Find where the given text appears and provide that cell's center as (X, Y) coordinate. 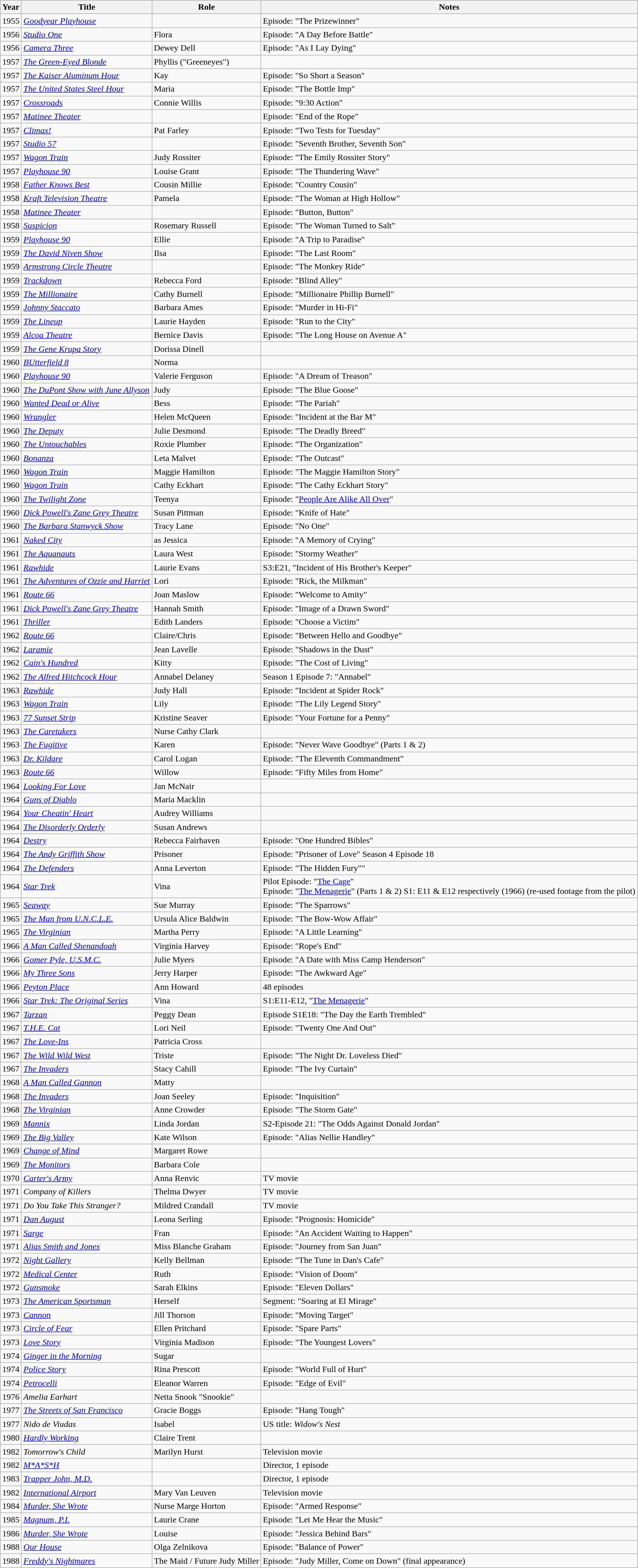
Episode: "The Hidden Fury"" (449, 868)
Mildred Crandall (207, 1205)
Love Story (87, 1342)
Ursula Alice Baldwin (207, 919)
Looking For Love (87, 786)
The Streets of San Francisco (87, 1410)
Maria (207, 89)
Leona Serling (207, 1219)
Episode: "Fifty Miles from Home" (449, 772)
1970 (11, 1178)
Laramie (87, 649)
Police Story (87, 1369)
Episode: "The Last Room" (449, 253)
Marilyn Hurst (207, 1451)
Episode: "The Cost of Living" (449, 663)
Lily (207, 704)
Alias Smith and Jones (87, 1246)
Do You Take This Stranger? (87, 1205)
Nido de Viudas (87, 1424)
Sarge (87, 1233)
Episode: "Knife of Hate" (449, 513)
1984 (11, 1506)
Nurse Marge Horton (207, 1506)
Dewey Dell (207, 48)
Episode: "The Night Dr. Loveless Died" (449, 1055)
Louise (207, 1534)
Anne Crowder (207, 1110)
1986 (11, 1534)
Seaway (87, 905)
as Jessica (207, 540)
The American Sportsman (87, 1301)
The Andy Griffith Show (87, 854)
Episode: "A Dream of Treason" (449, 376)
Pilot Episode: "The Cage"Episode: "The Menagerie" (Parts 1 & 2) S1: E11 & E12 respectively (1966) (re-used footage from the pilot) (449, 887)
77 Sunset Strip (87, 718)
Valerie Ferguson (207, 376)
Episode: "Moving Target" (449, 1315)
Bernice Davis (207, 335)
Episode: "Country Cousin" (449, 185)
Virginia Madison (207, 1342)
The Twilight Zone (87, 499)
Kelly Bellman (207, 1260)
Bess (207, 403)
Cousin Millie (207, 185)
Phyllis ("Greeneyes") (207, 62)
The Caretakers (87, 731)
The Kaiser Aluminum Hour (87, 75)
Ginger in the Morning (87, 1356)
Louise Grant (207, 171)
Laura West (207, 554)
Episode: "Vision of Doom" (449, 1274)
Episode: "The Maggie Hamilton Story" (449, 472)
Episode: "A Trip to Paradise" (449, 239)
Crossroads (87, 103)
Episode: "Incident at Spider Rock" (449, 690)
The Adventures of Ozzie and Harriet (87, 581)
The Wild Wild West (87, 1055)
Episode: "Incident at the Bar M" (449, 417)
Notes (449, 7)
Kate Wilson (207, 1137)
Episode: "The Thundering Wave" (449, 171)
Father Knows Best (87, 185)
Episode: "The Cathy Eckhart Story" (449, 485)
Episode: "The Monkey Ride" (449, 267)
Karen (207, 745)
The Man from U.N.C.L.E. (87, 919)
Episode: "Hang Tough" (449, 1410)
Matty (207, 1083)
Episode: "Twenty One And Out" (449, 1028)
Pamela (207, 199)
The Fugitive (87, 745)
Naked City (87, 540)
48 episodes (449, 987)
Nurse Cathy Clark (207, 731)
Peggy Dean (207, 1014)
Sarah Elkins (207, 1288)
Cathy Eckhart (207, 485)
Episode: "Image of a Drawn Sword" (449, 608)
Eleanor Warren (207, 1383)
Episode: "Rope's End" (449, 946)
Laurie Crane (207, 1520)
Episode: "Between Hello and Goodbye" (449, 636)
Episode: "The Eleventh Commandment" (449, 759)
Olga Zelnikova (207, 1547)
T.H.E. Cat (87, 1028)
Episode: "The Woman Turned to Salt" (449, 226)
Judy Hall (207, 690)
Jill Thorson (207, 1315)
Episode: "Prognosis: Homicide" (449, 1219)
Cain's Hundred (87, 663)
The Disorderly Orderly (87, 827)
S1:E11-E12, "The Menagerie" (449, 1000)
Dorissa Dinell (207, 349)
Isabel (207, 1424)
Episode: "A Little Learning" (449, 932)
Camera Three (87, 48)
Netta Snook "Snookie" (207, 1397)
Cannon (87, 1315)
Episode: "Prisoner of Love" Season 4 Episode 18 (449, 854)
My Three Sons (87, 973)
Episode: "No One" (449, 526)
Triste (207, 1055)
Rina Prescott (207, 1369)
S2-Episode 21: "The Odds Against Donald Jordan" (449, 1124)
Episode: "Choose a Victim" (449, 622)
M*A*S*H (87, 1465)
Episode: "People Are Alike All Over" (449, 499)
Wanted Dead or Alive (87, 403)
Maggie Hamilton (207, 472)
Miss Blanche Graham (207, 1246)
The United States Steel Hour (87, 89)
Barbara Cole (207, 1165)
Sue Murray (207, 905)
Episode: "Eleven Dollars" (449, 1288)
Guns of Diablo (87, 799)
Episode: "An Accident Waiting to Happen" (449, 1233)
Patricia Cross (207, 1041)
Ellen Pritchard (207, 1329)
Alcoa Theatre (87, 335)
Audrey Williams (207, 813)
Episode: "A Memory of Crying" (449, 540)
Helen McQueen (207, 417)
Episode: "Judy Miller, Come on Down" (final appearance) (449, 1561)
Night Gallery (87, 1260)
The Millionaire (87, 294)
Climax! (87, 130)
The Green-Eyed Blonde (87, 62)
The Big Valley (87, 1137)
Julie Desmond (207, 431)
1980 (11, 1438)
Episode: "As I Lay Dying" (449, 48)
The Maid / Future Judy Miller (207, 1561)
Rosemary Russell (207, 226)
Episode: "The Sparrows" (449, 905)
Susan Andrews (207, 827)
Episode: "Jessica Behind Bars" (449, 1534)
Episode: "The Organization" (449, 444)
Episode: "World Full of Hurt" (449, 1369)
Magnum, P.I. (87, 1520)
Annabel Delaney (207, 677)
Jean Lavelle (207, 649)
Thelma Dwyer (207, 1192)
Wrangler (87, 417)
Episode: "9:30 Action" (449, 103)
US title: Widow's Nest (449, 1424)
Ann Howard (207, 987)
Episode: "Millionaire Phillip Burnell" (449, 294)
Episode: "The Awkward Age" (449, 973)
Hannah Smith (207, 608)
Episode: "Spare Parts" (449, 1329)
Fran (207, 1233)
Episode: "The Emily Rossiter Story" (449, 157)
Martha Perry (207, 932)
Episode: "Blind Alley" (449, 280)
Pat Farley (207, 130)
Gomer Pyle, U.S.M.C. (87, 960)
Episode: "The Lily Legend Story" (449, 704)
Teenya (207, 499)
Johnny Staccato (87, 308)
Tarzan (87, 1014)
Studio One (87, 34)
Episode: "Two Tests for Tuesday" (449, 130)
Episode: "The Pariah" (449, 403)
Norma (207, 362)
The Love-Ins (87, 1041)
1955 (11, 21)
Joan Maslow (207, 594)
Episode: "The Deadly Breed" (449, 431)
Episode: "Edge of Evil" (449, 1383)
Episode: "Your Fortune for a Penny" (449, 718)
Claire Trent (207, 1438)
A Man Called Gannon (87, 1083)
Rebecca Fairhaven (207, 841)
Anna Renvic (207, 1178)
Episode: "Balance of Power" (449, 1547)
Prisoner (207, 854)
Episode: "The Storm Gate" (449, 1110)
Episode: "The Long House on Avenue A" (449, 335)
Willow (207, 772)
1985 (11, 1520)
Studio 57 (87, 144)
Episode: "A Date with Miss Camp Henderson" (449, 960)
Joan Seeley (207, 1096)
Roxie Plumber (207, 444)
Gracie Boggs (207, 1410)
The Barbara Stanwyck Show (87, 526)
BUtterfield 8 (87, 362)
Episode: "Alias Nellie Handley" (449, 1137)
Sugar (207, 1356)
Dr. Kildare (87, 759)
Kay (207, 75)
Segment: "Soaring at El Mirage" (449, 1301)
The David Niven Show (87, 253)
Episode: "Button, Button" (449, 212)
Susan Pittman (207, 513)
Maria Macklin (207, 799)
Edith Landers (207, 622)
Amelia Earhart (87, 1397)
Laurie Hayden (207, 321)
Jan McNair (207, 786)
Kitty (207, 663)
Judy (207, 389)
Episode: "The Bottle Imp" (449, 89)
Title (87, 7)
Episode: "The Tune in Dan's Cafe" (449, 1260)
Herself (207, 1301)
Our House (87, 1547)
Thriller (87, 622)
Claire/Chris (207, 636)
The DuPont Show with June Allyson (87, 389)
Star Trek: The Original Series (87, 1000)
Dan August (87, 1219)
Leta Malvet (207, 458)
Episode: "End of the Rope" (449, 116)
Bonanza (87, 458)
Episode: "The Blue Goose" (449, 389)
Rebecca Ford (207, 280)
Episode: "Welcome to Amity" (449, 594)
Episode: "The Bow-Wow Affair" (449, 919)
Episode: "The Ivy Curtain" (449, 1069)
Barbara Ames (207, 308)
Lori Neil (207, 1028)
Episode: "Let Me Hear the Music" (449, 1520)
Episode: "So Short a Season" (449, 75)
Episode: "Shadows in the Dust" (449, 649)
International Airport (87, 1492)
Episode S1E18: "The Day the Earth Trembled" (449, 1014)
Season 1 Episode 7: "Annabel" (449, 677)
Trapper John, M.D. (87, 1479)
Tracy Lane (207, 526)
The Monitors (87, 1165)
Connie Willis (207, 103)
Episode: "Stormy Weather" (449, 554)
Change of Mind (87, 1151)
The Aquanauts (87, 554)
Ellie (207, 239)
The Untouchables (87, 444)
Episode: "Murder in Hi-Fi" (449, 308)
1976 (11, 1397)
The Gene Krupa Story (87, 349)
Episode: "Journey from San Juan" (449, 1246)
Episode: "The Youngest Lovers" (449, 1342)
Episode: "Inquisition" (449, 1096)
Virginia Harvey (207, 946)
Gunsmoke (87, 1288)
Anna Leverton (207, 868)
Episode: "The Woman at High Hollow" (449, 199)
Suspicion (87, 226)
Episode: "Seventh Brother, Seventh Son" (449, 144)
Episode: "Rick, the Milkman" (449, 581)
Episode: "The Outcast" (449, 458)
The Defenders (87, 868)
Linda Jordan (207, 1124)
Episode: "Never Wave Goodbye" (Parts 1 & 2) (449, 745)
Ilsa (207, 253)
Episode: "The Prizewinner" (449, 21)
A Man Called Shenandoah (87, 946)
Armstrong Circle Theatre (87, 267)
Kristine Seaver (207, 718)
Trackdown (87, 280)
Kraft Television Theatre (87, 199)
Company of Killers (87, 1192)
Lori (207, 581)
Judy Rossiter (207, 157)
Ruth (207, 1274)
Carter's Army (87, 1178)
Stacy Cahill (207, 1069)
Star Trek (87, 887)
Laurie Evans (207, 567)
The Lineup (87, 321)
Episode: "Armed Response" (449, 1506)
Jerry Harper (207, 973)
1983 (11, 1479)
Goodyear Playhouse (87, 21)
Destry (87, 841)
Hardly Working (87, 1438)
Tomorrow's Child (87, 1451)
Margaret Rowe (207, 1151)
Circle of Fear (87, 1329)
Carol Logan (207, 759)
Year (11, 7)
Role (207, 7)
Freddy's Nightmares (87, 1561)
Episode: "A Day Before Battle" (449, 34)
Your Cheatin' Heart (87, 813)
Episode: "One Hundred Bibles" (449, 841)
Mannix (87, 1124)
Episode: "Run to the City" (449, 321)
Medical Center (87, 1274)
Flora (207, 34)
Julie Myers (207, 960)
The Deputy (87, 431)
Peyton Place (87, 987)
The Alfred Hitchcock Hour (87, 677)
Petrocelli (87, 1383)
S3:E21, "Incident of His Brother's Keeper" (449, 567)
Mary Van Leuven (207, 1492)
Cathy Burnell (207, 294)
